From the cell containing the given text, extract its center point as [x, y] coordinate. 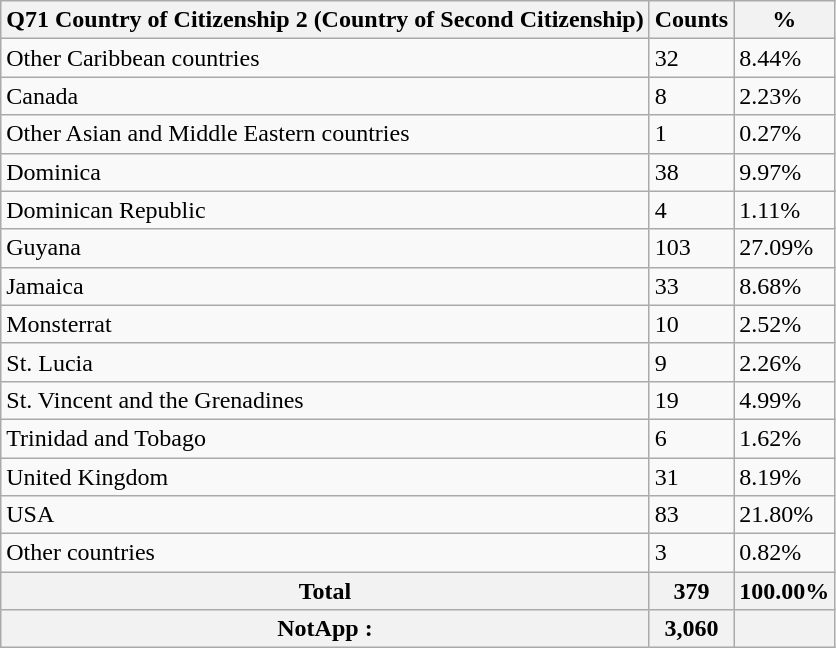
St. Vincent and the Grenadines [325, 400]
Canada [325, 96]
2.23% [784, 96]
19 [691, 400]
33 [691, 286]
4 [691, 210]
Q71 Country of Citizenship 2 (Country of Second Citizenship) [325, 20]
8 [691, 96]
2.26% [784, 362]
21.80% [784, 515]
St. Lucia [325, 362]
Other Asian and Middle Eastern countries [325, 134]
United Kingdom [325, 477]
1.11% [784, 210]
6 [691, 438]
4.99% [784, 400]
3,060 [691, 629]
32 [691, 58]
100.00% [784, 591]
38 [691, 172]
2.52% [784, 324]
Dominica [325, 172]
83 [691, 515]
Trinidad and Tobago [325, 438]
Dominican Republic [325, 210]
Counts [691, 20]
103 [691, 248]
NotApp : [325, 629]
8.19% [784, 477]
1.62% [784, 438]
Total [325, 591]
9 [691, 362]
379 [691, 591]
% [784, 20]
8.68% [784, 286]
Other Caribbean countries [325, 58]
Monsterrat [325, 324]
Jamaica [325, 286]
31 [691, 477]
1 [691, 134]
3 [691, 553]
8.44% [784, 58]
Guyana [325, 248]
USA [325, 515]
0.82% [784, 553]
9.97% [784, 172]
Other countries [325, 553]
27.09% [784, 248]
0.27% [784, 134]
10 [691, 324]
